From the cell containing the given text, extract its center point as [x, y] coordinate. 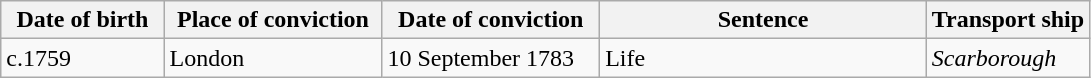
c.1759 [82, 58]
London [273, 58]
Place of conviction [273, 20]
Transport ship [1008, 20]
10 September 1783 [491, 58]
Date of birth [82, 20]
Life [764, 58]
Scarborough [1008, 58]
Date of conviction [491, 20]
Sentence [764, 20]
